Pinpoint the cell where the given text exists, returning its (x, y) midpoint coordinate. 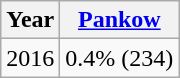
0.4% (234) (120, 58)
Year (30, 20)
2016 (30, 58)
Pankow (120, 20)
